Output the (x, y) coordinate of the center of the cell containing the given text.  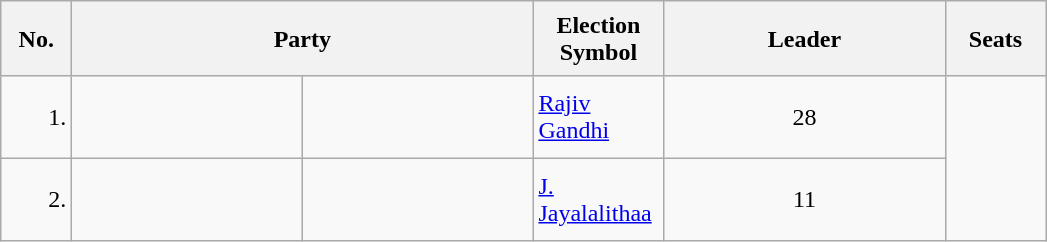
11 (804, 199)
No. (36, 38)
J. Jayalalithaa (598, 199)
2. (36, 199)
1. (36, 117)
Seats (996, 38)
Party (302, 38)
Rajiv Gandhi (598, 117)
28 (804, 117)
Leader (804, 38)
Election Symbol (598, 38)
